Extract the [x, y] coordinate from the center of the cell holding the provided text.  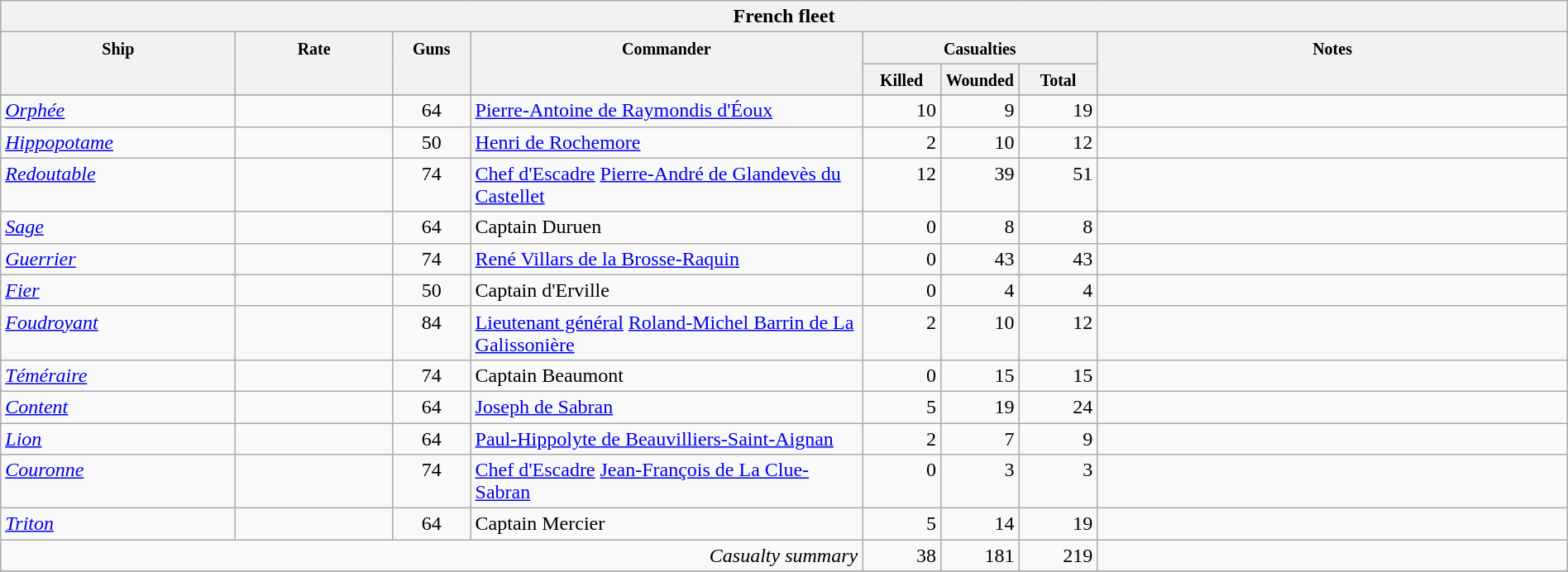
Casualty summary [432, 555]
French fleet [784, 17]
Captain Beaumont [667, 375]
Lion [118, 439]
René Villars de la Brosse-Raquin [667, 259]
14 [979, 524]
Paul-Hippolyte de Beauvilliers-Saint-Aignan [667, 439]
Ship [118, 64]
Commander [667, 64]
39 [979, 185]
Content [118, 407]
181 [979, 555]
Lieutenant général Roland-Michel Barrin de La Galissonière [667, 332]
Rate [314, 64]
Guerrier [118, 259]
Sage [118, 227]
Redoutable [118, 185]
84 [432, 332]
24 [1059, 407]
Captain Duruen [667, 227]
Henri de Rochemore [667, 142]
Couronne [118, 481]
38 [901, 555]
Total [1059, 79]
Orphée [118, 111]
Triton [118, 524]
Wounded [979, 79]
Guns [432, 64]
Casualties [980, 48]
Hippopotame [118, 142]
Captain d'Erville [667, 290]
Fier [118, 290]
7 [979, 439]
Joseph de Sabran [667, 407]
Captain Mercier [667, 524]
Killed [901, 79]
Téméraire [118, 375]
51 [1059, 185]
Chef d'Escadre Jean-François de La Clue-Sabran [667, 481]
219 [1059, 555]
Foudroyant [118, 332]
Notes [1332, 64]
Pierre-Antoine de Raymondis d'Éoux [667, 111]
Chef d'Escadre Pierre-André de Glandevès du Castellet [667, 185]
